Return the (x, y) coordinate for the center point of the cell that contains the specified text.  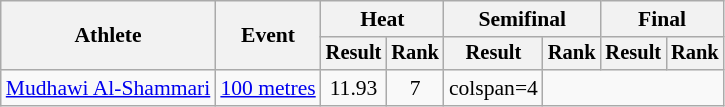
Athlete (108, 36)
Final (662, 19)
11.93 (354, 88)
Heat (382, 19)
100 metres (268, 88)
Mudhawi Al-Shammari (108, 88)
Event (268, 36)
colspan=4 (494, 88)
7 (415, 88)
Semifinal (522, 19)
